For the text-containing cell, return its midpoint in [x, y] coordinate format. 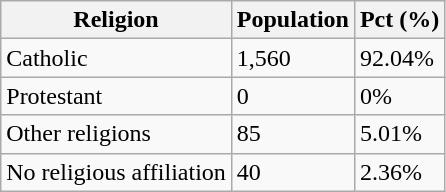
No religious affiliation [116, 172]
Population [292, 20]
Other religions [116, 134]
0 [292, 96]
Catholic [116, 58]
40 [292, 172]
85 [292, 134]
5.01% [399, 134]
92.04% [399, 58]
Protestant [116, 96]
Religion [116, 20]
Pct (%) [399, 20]
0% [399, 96]
1,560 [292, 58]
2.36% [399, 172]
